Scan for the cell matching the given text and deliver its (X, Y) coordinate at center. 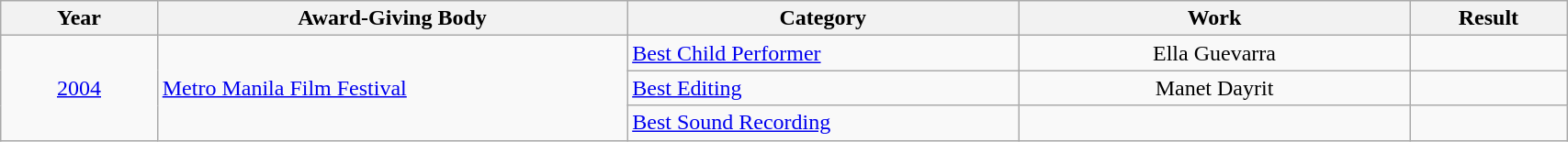
Best Editing (823, 88)
Best Child Performer (823, 53)
2004 (79, 88)
Work (1214, 18)
Metro Manila Film Festival (391, 88)
Result (1488, 18)
Manet Dayrit (1214, 88)
Ella Guevarra (1214, 53)
Year (79, 18)
Award-Giving Body (391, 18)
Category (823, 18)
Best Sound Recording (823, 123)
